Output the [X, Y] coordinate of the center of the cell containing the given text.  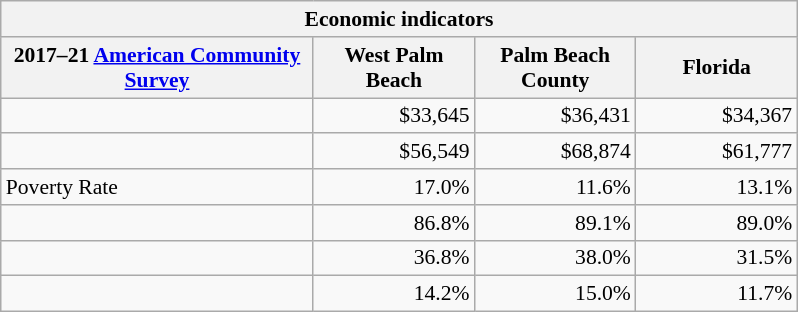
86.8% [394, 223]
$33,645 [394, 116]
2017–21 American Community Survey [158, 68]
11.6% [556, 187]
$68,874 [556, 152]
89.0% [716, 223]
Poverty Rate [158, 187]
14.2% [394, 294]
13.1% [716, 187]
Economic indicators [399, 19]
Palm Beach County [556, 68]
38.0% [556, 258]
36.8% [394, 258]
11.7% [716, 294]
$56,549 [394, 152]
West Palm Beach [394, 68]
15.0% [556, 294]
Florida [716, 68]
$61,777 [716, 152]
17.0% [394, 187]
89.1% [556, 223]
31.5% [716, 258]
$34,367 [716, 116]
$36,431 [556, 116]
